Search for the cell housing the specified text and yield its (x, y) center coordinate. 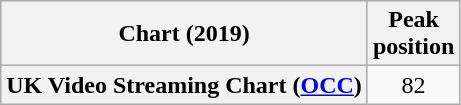
Peakposition (413, 34)
Chart (2019) (184, 34)
82 (413, 85)
UK Video Streaming Chart (OCC) (184, 85)
